Provide the [x, y] coordinate of the cell's center where the given text is located.  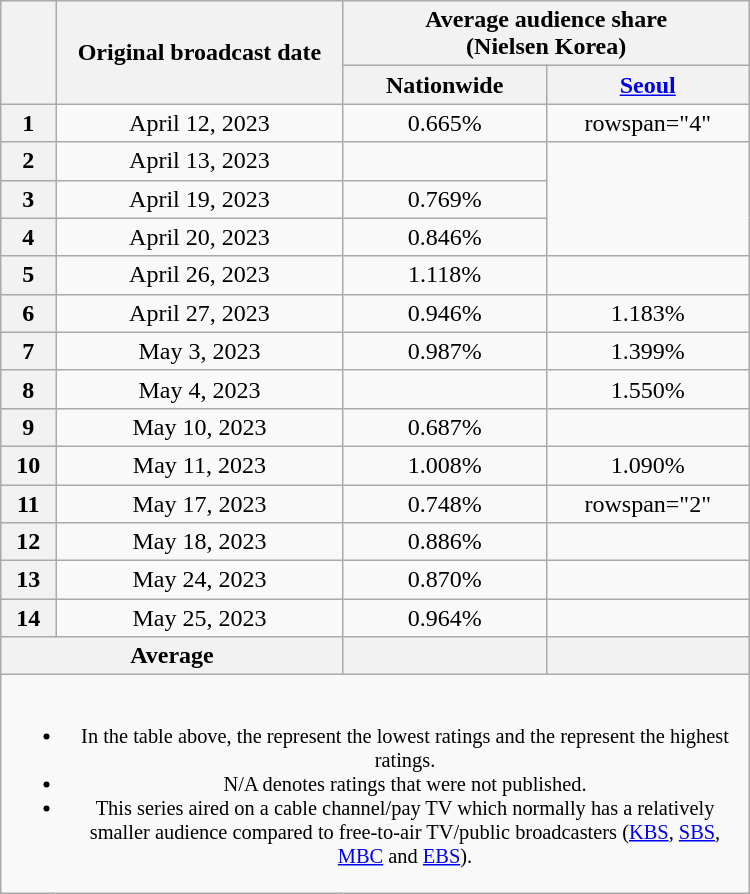
0.946% [444, 313]
May 4, 2023 [200, 389]
4 [28, 237]
2 [28, 161]
April 20, 2023 [200, 237]
11 [28, 503]
May 18, 2023 [200, 542]
0.987% [444, 351]
10 [28, 465]
May 10, 2023 [200, 427]
0.748% [444, 503]
May 11, 2023 [200, 465]
9 [28, 427]
April 13, 2023 [200, 161]
Original broadcast date [200, 52]
14 [28, 618]
8 [28, 389]
Average [172, 656]
3 [28, 199]
May 25, 2023 [200, 618]
1.090% [648, 465]
Average audience share(Nielsen Korea) [546, 34]
rowspan="2" [648, 503]
April 19, 2023 [200, 199]
0.769% [444, 199]
0.846% [444, 237]
May 3, 2023 [200, 351]
May 17, 2023 [200, 503]
0.687% [444, 427]
1 [28, 123]
0.665% [444, 123]
1.183% [648, 313]
Nationwide [444, 85]
1.118% [444, 275]
5 [28, 275]
0.870% [444, 580]
rowspan="4" [648, 123]
12 [28, 542]
1.399% [648, 351]
Seoul [648, 85]
April 12, 2023 [200, 123]
0.886% [444, 542]
April 26, 2023 [200, 275]
May 24, 2023 [200, 580]
13 [28, 580]
6 [28, 313]
7 [28, 351]
April 27, 2023 [200, 313]
1.550% [648, 389]
1.008% [444, 465]
0.964% [444, 618]
